From the cell containing the given text, extract its center point as (x, y) coordinate. 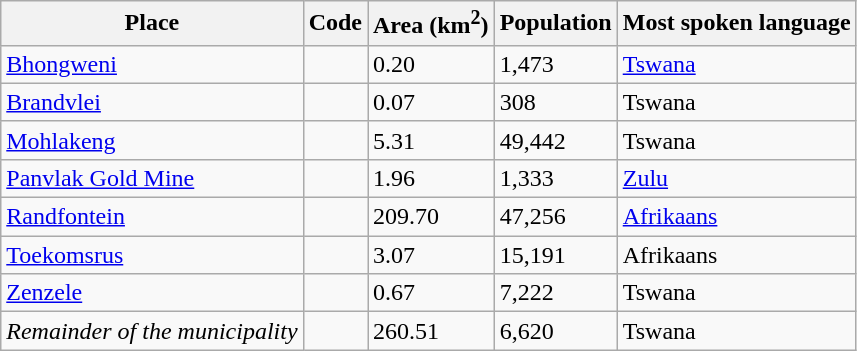
5.31 (432, 140)
260.51 (432, 331)
0.07 (432, 102)
Brandvlei (152, 102)
3.07 (432, 255)
Toekomsrus (152, 255)
Code (335, 24)
Mohlakeng (152, 140)
49,442 (556, 140)
Bhongweni (152, 64)
6,620 (556, 331)
0.20 (432, 64)
1.96 (432, 178)
308 (556, 102)
Place (152, 24)
15,191 (556, 255)
1,473 (556, 64)
Population (556, 24)
Remainder of the municipality (152, 331)
Zulu (736, 178)
Area (km2) (432, 24)
1,333 (556, 178)
209.70 (432, 217)
0.67 (432, 293)
Most spoken language (736, 24)
Zenzele (152, 293)
Panvlak Gold Mine (152, 178)
7,222 (556, 293)
47,256 (556, 217)
Randfontein (152, 217)
